For the text-containing cell, return its midpoint in (x, y) coordinate format. 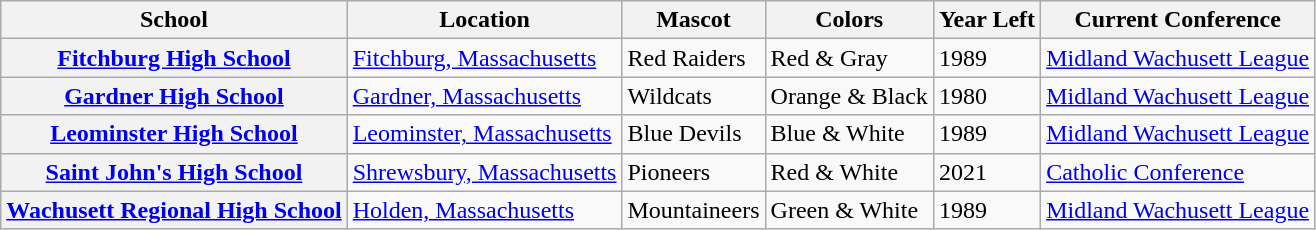
Holden, Massachusetts (484, 210)
Location (484, 20)
Saint John's High School (174, 172)
Blue Devils (694, 134)
Mountaineers (694, 210)
Red & Gray (849, 58)
Fitchburg High School (174, 58)
Red & White (849, 172)
1980 (986, 96)
Year Left (986, 20)
Wachusett Regional High School (174, 210)
Mascot (694, 20)
Catholic Conference (1178, 172)
Leominster, Massachusetts (484, 134)
Green & White (849, 210)
Fitchburg, Massachusetts (484, 58)
Orange & Black (849, 96)
Gardner High School (174, 96)
Wildcats (694, 96)
Blue & White (849, 134)
Pioneers (694, 172)
Current Conference (1178, 20)
Colors (849, 20)
2021 (986, 172)
School (174, 20)
Red Raiders (694, 58)
Leominster High School (174, 134)
Shrewsbury, Massachusetts (484, 172)
Gardner, Massachusetts (484, 96)
